Locate the cell with the specified text and output its (x, y) center coordinate. 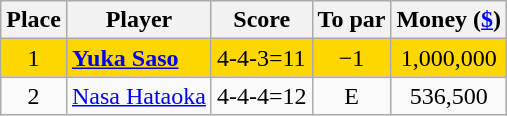
Player (138, 20)
2 (34, 96)
Yuka Saso (138, 58)
−1 (352, 58)
536,500 (449, 96)
Nasa Hataoka (138, 96)
To par (352, 20)
Place (34, 20)
4-4-3=11 (262, 58)
1 (34, 58)
Money ($) (449, 20)
4-4-4=12 (262, 96)
E (352, 96)
1,000,000 (449, 58)
Score (262, 20)
